From the cell containing the given text, extract its center point as (X, Y) coordinate. 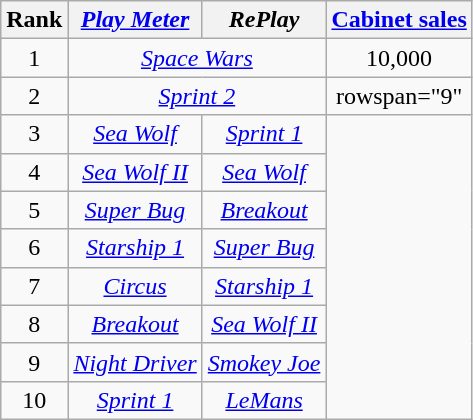
Rank (34, 20)
Night Driver (135, 362)
9 (34, 362)
10 (34, 400)
6 (34, 248)
5 (34, 210)
RePlay (264, 20)
Smokey Joe (264, 362)
10,000 (399, 58)
7 (34, 286)
2 (34, 96)
Cabinet sales (399, 20)
LeMans (264, 400)
rowspan="9" (399, 96)
Sprint 2 (197, 96)
Play Meter (135, 20)
1 (34, 58)
Circus (135, 286)
4 (34, 172)
Space Wars (197, 58)
3 (34, 134)
8 (34, 324)
